Provide the (X, Y) coordinate of the cell's center where the given text is located.  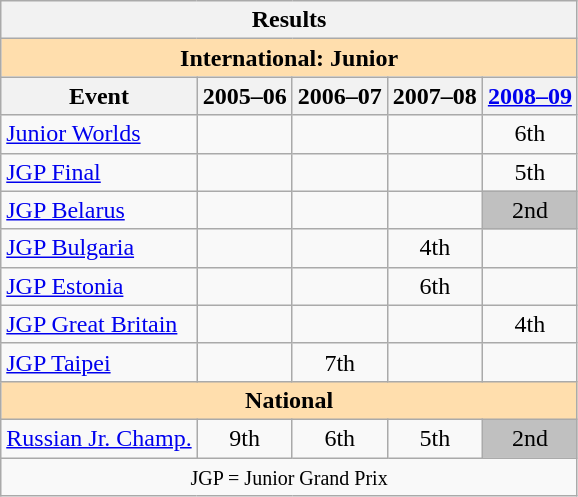
2008–09 (530, 96)
JGP Taipei (99, 362)
Results (290, 20)
2007–08 (434, 96)
Event (99, 96)
National (290, 400)
Russian Jr. Champ. (99, 438)
2005–06 (244, 96)
Junior Worlds (99, 134)
JGP Belarus (99, 210)
International: Junior (290, 58)
JGP Final (99, 172)
7th (340, 362)
JGP Estonia (99, 286)
9th (244, 438)
2006–07 (340, 96)
JGP Bulgaria (99, 248)
JGP Great Britain (99, 324)
JGP = Junior Grand Prix (290, 477)
